Search for the cell housing the specified text and yield its [X, Y] center coordinate. 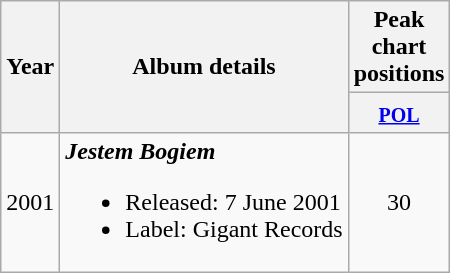
30 [399, 203]
Album details [204, 67]
POL [399, 113]
Year [30, 67]
Jestem BogiemReleased: 7 June 2001Label: Gigant Records [204, 203]
2001 [30, 203]
Peak chart positions [399, 47]
